Determine the (X, Y) coordinate at the center of the cell enclosing the given text.  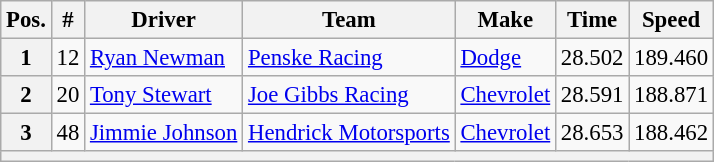
188.462 (672, 133)
Time (592, 20)
3 (26, 133)
28.591 (592, 95)
Tony Stewart (164, 95)
# (68, 20)
28.653 (592, 133)
20 (68, 95)
2 (26, 95)
1 (26, 58)
Ryan Newman (164, 58)
12 (68, 58)
Speed (672, 20)
Dodge (505, 58)
Joe Gibbs Racing (349, 95)
Jimmie Johnson (164, 133)
Penske Racing (349, 58)
Hendrick Motorsports (349, 133)
189.460 (672, 58)
Driver (164, 20)
28.502 (592, 58)
188.871 (672, 95)
Team (349, 20)
Pos. (26, 20)
48 (68, 133)
Make (505, 20)
